Pinpoint the cell where the given text exists, returning its [x, y] midpoint coordinate. 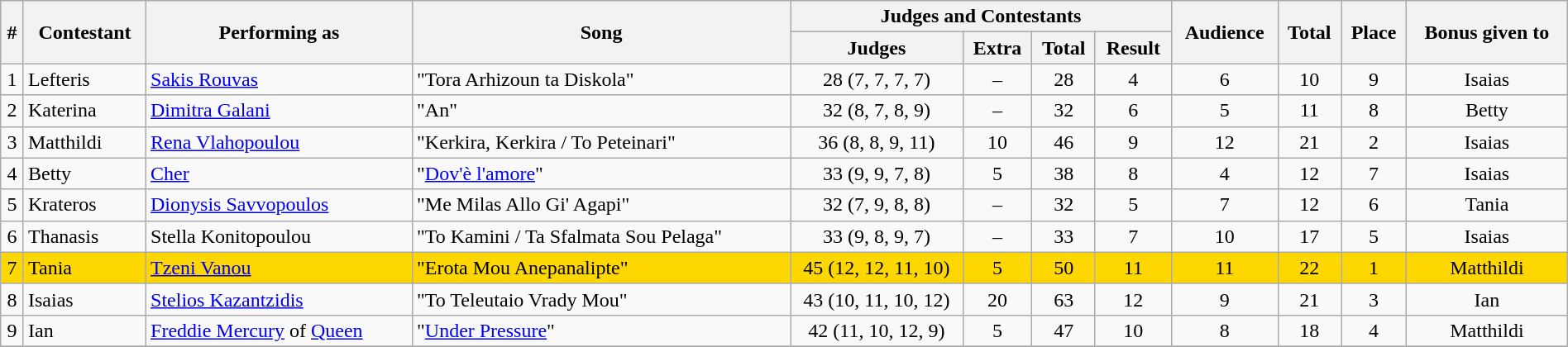
"An" [600, 111]
"Erota Mou Anepanalipte" [600, 268]
63 [1064, 299]
46 [1064, 142]
"To Teleutaio Vrady Mou" [600, 299]
Bonus given to [1487, 32]
32 (8, 7, 8, 9) [877, 111]
Stelios Kazantzidis [280, 299]
"Under Pressure" [600, 330]
17 [1309, 236]
Tzeni Vanou [280, 268]
"Me Milas Allo Gi' Agapi" [600, 205]
45 (12, 12, 11, 10) [877, 268]
28 [1064, 79]
"Dov'è l'amore" [600, 173]
43 (10, 11, 10, 12) [877, 299]
18 [1309, 330]
Dimitra Galani [280, 111]
Stella Konitopoulou [280, 236]
33 (9, 8, 9, 7) [877, 236]
Sakis Rouvas [280, 79]
"To Kamini / Ta Sfalmata Sou Pelaga" [600, 236]
"Kerkira, Kerkira / To Peteinari" [600, 142]
Judges and Contestants [981, 17]
Rena Vlahopoulou [280, 142]
36 (8, 8, 9, 11) [877, 142]
42 (11, 10, 12, 9) [877, 330]
Cher [280, 173]
22 [1309, 268]
Extra [997, 48]
47 [1064, 330]
Audience [1224, 32]
50 [1064, 268]
"Tora Arhizoun ta Diskola" [600, 79]
20 [997, 299]
32 (7, 9, 8, 8) [877, 205]
Katerina [84, 111]
Freddie Mercury of Queen [280, 330]
Lefteris [84, 79]
33 [1064, 236]
Place [1374, 32]
# [12, 32]
Result [1133, 48]
Thanasis [84, 236]
28 (7, 7, 7, 7) [877, 79]
Judges [877, 48]
Song [600, 32]
Krateros [84, 205]
38 [1064, 173]
Dionysis Savvopoulos [280, 205]
Performing as [280, 32]
33 (9, 9, 7, 8) [877, 173]
Contestant [84, 32]
